Pinpoint the cell where the given text exists, returning its (X, Y) midpoint coordinate. 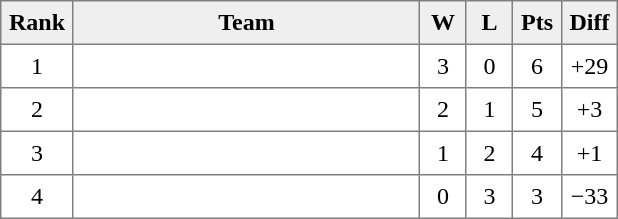
Team (246, 23)
Diff (589, 23)
5 (537, 110)
+1 (589, 153)
−33 (589, 197)
6 (537, 66)
+3 (589, 110)
L (489, 23)
W (443, 23)
Rank (38, 23)
Pts (537, 23)
+29 (589, 66)
